Search for the cell housing the specified text and yield its (x, y) center coordinate. 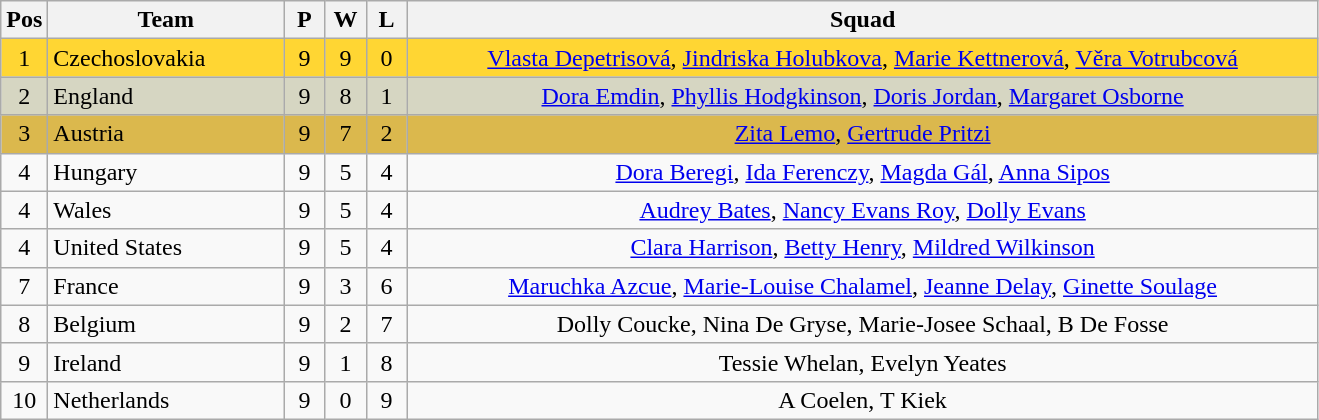
Vlasta Depetrisová, Jindriska Holubkova, Marie Kettnerová, Věra Votrubcová (862, 58)
6 (386, 286)
Netherlands (166, 400)
Czechoslovakia (166, 58)
Clara Harrison, Betty Henry, Mildred Wilkinson (862, 248)
Ireland (166, 362)
Dora Emdin, Phyllis Hodgkinson, Doris Jordan, Margaret Osborne (862, 96)
Wales (166, 210)
Hungary (166, 172)
L (386, 20)
Squad (862, 20)
Dora Beregi, Ida Ferenczy, Magda Gál, Anna Sipos (862, 172)
Tessie Whelan, Evelyn Yeates (862, 362)
Austria (166, 134)
England (166, 96)
United States (166, 248)
Pos (24, 20)
Zita Lemo, Gertrude Pritzi (862, 134)
Audrey Bates, Nancy Evans Roy, Dolly Evans (862, 210)
P (304, 20)
Belgium (166, 324)
W (346, 20)
A Coelen, T Kiek (862, 400)
Dolly Coucke, Nina De Gryse, Marie-Josee Schaal, B De Fosse (862, 324)
Maruchka Azcue, Marie-Louise Chalamel, Jeanne Delay, Ginette Soulage (862, 286)
10 (24, 400)
France (166, 286)
Team (166, 20)
